Determine the (x, y) coordinate at the center of the cell enclosing the given text.  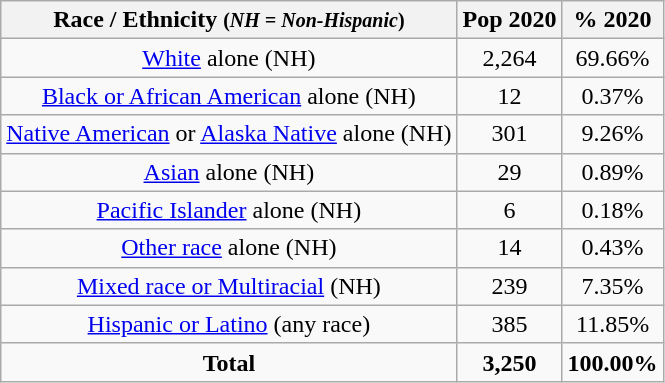
3,250 (510, 362)
Mixed race or Multiracial (NH) (229, 286)
Other race alone (NH) (229, 248)
Black or African American alone (NH) (229, 96)
Hispanic or Latino (any race) (229, 324)
7.35% (612, 286)
Asian alone (NH) (229, 172)
White alone (NH) (229, 58)
Pop 2020 (510, 20)
6 (510, 210)
29 (510, 172)
% 2020 (612, 20)
Race / Ethnicity (NH = Non-Hispanic) (229, 20)
69.66% (612, 58)
301 (510, 134)
100.00% (612, 362)
0.18% (612, 210)
12 (510, 96)
9.26% (612, 134)
14 (510, 248)
Native American or Alaska Native alone (NH) (229, 134)
0.89% (612, 172)
2,264 (510, 58)
385 (510, 324)
239 (510, 286)
0.37% (612, 96)
11.85% (612, 324)
Pacific Islander alone (NH) (229, 210)
Total (229, 362)
0.43% (612, 248)
